Locate the cell with the specified text and output its (X, Y) center coordinate. 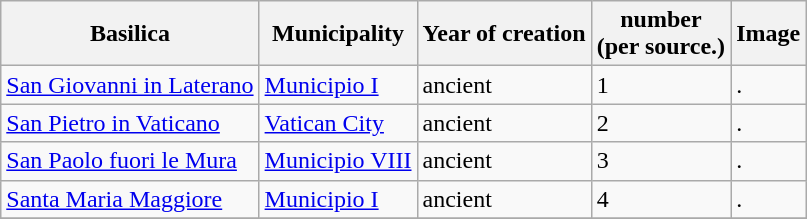
Year of creation (504, 34)
3 (660, 161)
1 (660, 85)
4 (660, 199)
number(per source.) (660, 34)
Vatican City (338, 123)
San Paolo fuori le Mura (130, 161)
Image (768, 34)
Municipality (338, 34)
San Pietro in Vaticano (130, 123)
Basilica (130, 34)
Santa Maria Maggiore (130, 199)
San Giovanni in Laterano (130, 85)
Municipio VIII (338, 161)
2 (660, 123)
